Determine the (X, Y) coordinate at the center of the cell enclosing the given text.  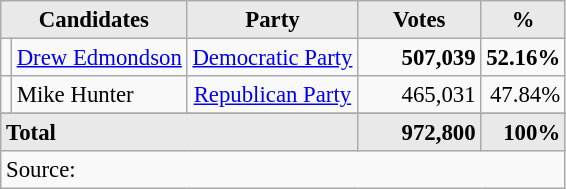
972,800 (420, 133)
100% (524, 133)
Mike Hunter (99, 95)
Total (180, 133)
Republican Party (272, 95)
% (524, 20)
47.84% (524, 95)
465,031 (420, 95)
507,039 (420, 58)
Drew Edmondson (99, 58)
Candidates (94, 20)
Party (272, 20)
Source: (284, 170)
Votes (420, 20)
Democratic Party (272, 58)
52.16% (524, 58)
